Output the [x, y] coordinate of the center of the cell containing the given text.  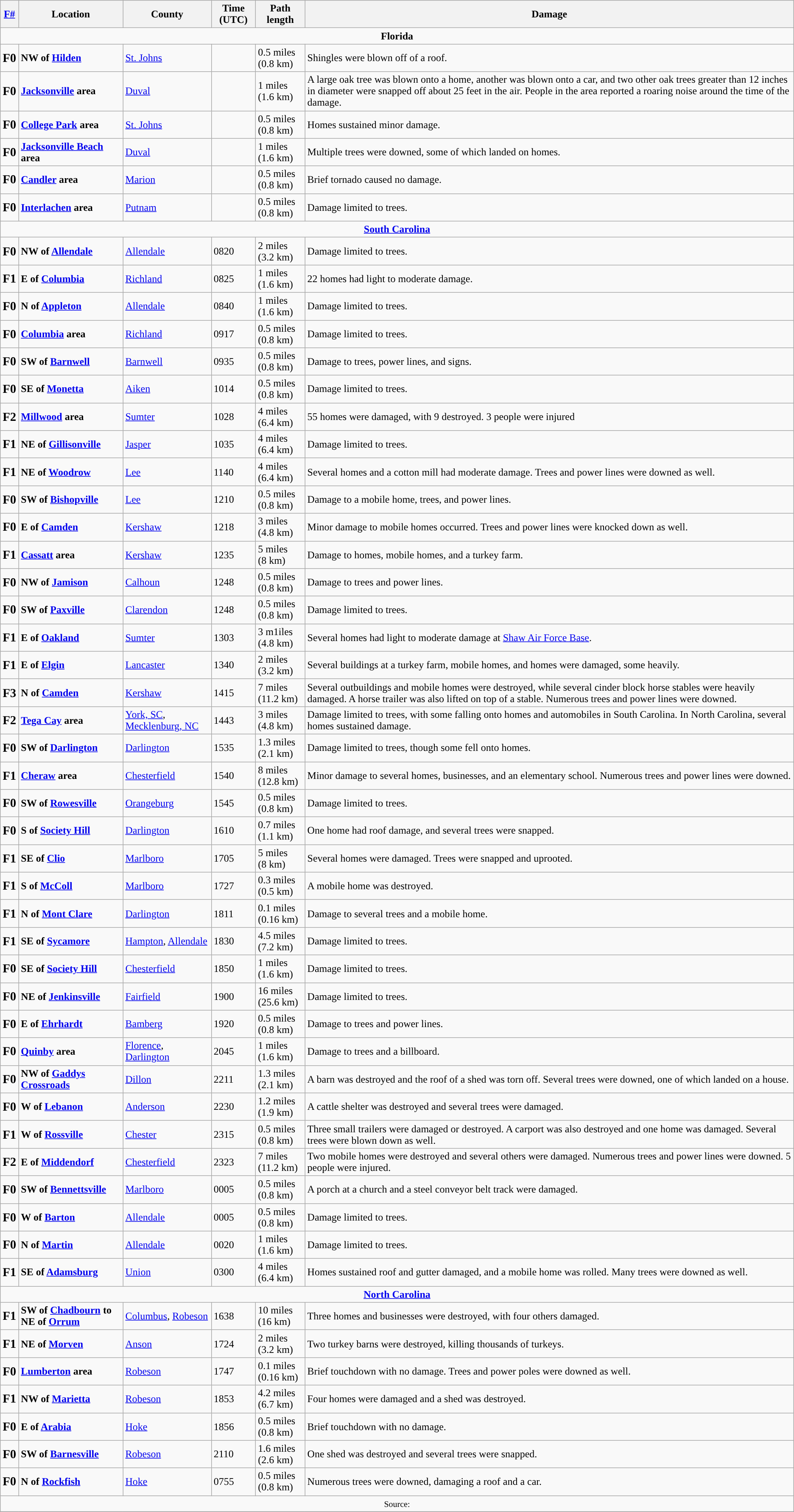
Jasper [167, 445]
1705 [233, 859]
Damage to trees, power lines, and signs. [549, 361]
Fairfield [167, 996]
Path length [280, 14]
Interlachen area [71, 207]
Homes sustained roof and gutter damaged, and a mobile home was rolled. Many trees were downed as well. [549, 1273]
E of Ehrhardt [71, 1024]
Tega Cay area [71, 720]
1900 [233, 996]
Marion [167, 180]
Cheraw area [71, 776]
Lancaster [167, 665]
2211 [233, 1079]
Four homes were damaged and a shed was destroyed. [549, 1399]
E of Columbia [71, 278]
1830 [233, 941]
Dillon [167, 1079]
N of Rockfish [71, 1481]
Minor damage to several homes, businesses, and an elementary school. Numerous trees and power lines were downed. [549, 776]
County [167, 14]
1210 [233, 500]
1545 [233, 804]
0755 [233, 1481]
0020 [233, 1245]
N of Mont Clare [71, 914]
Time (UTC) [233, 14]
A porch at a church and a steel conveyor belt track were damaged. [549, 1190]
SE of Sycamore [71, 941]
Damage to homes, mobile homes, and a turkey farm. [549, 555]
F3 [9, 692]
1747 [233, 1371]
Brief tornado caused no damage. [549, 180]
Putnam [167, 207]
Source: [397, 1504]
Brief touchdown with no damage. Trees and power poles were downed as well. [549, 1371]
SW of Barnesville [71, 1454]
1850 [233, 969]
Union [167, 1273]
1340 [233, 665]
2315 [233, 1134]
2323 [233, 1162]
2230 [233, 1106]
1303 [233, 637]
16 miles (25.6 km) [280, 996]
Several homes were damaged. Trees were snapped and uprooted. [549, 859]
N of Martin [71, 1245]
NW of Jamison [71, 582]
Florida [397, 36]
A mobile home was destroyed. [549, 886]
55 homes were damaged, with 9 destroyed. 3 people were injured [549, 417]
0300 [233, 1273]
Two turkey barns were destroyed, killing thousands of turkeys. [549, 1344]
0840 [233, 306]
1540 [233, 776]
1856 [233, 1426]
SE of Adamsburg [71, 1273]
NE of Woodrow [71, 472]
SE of Monetta [71, 389]
Millwood area [71, 417]
1028 [233, 417]
E of Camden [71, 527]
SW of Bishopville [71, 500]
SE of Society Hill [71, 969]
Hampton, Allendale [167, 941]
Several buildings at a turkey farm, mobile homes, and homes were damaged, some heavily. [549, 665]
Lumberton area [71, 1371]
Shingles were blown off of a roof. [549, 58]
0917 [233, 333]
SW of Rowesville [71, 804]
South Carolina [397, 229]
Columbia area [71, 333]
North Carolina [397, 1294]
York, SC, Mecklenburg, NC [167, 720]
SW of Barnwell [71, 361]
1218 [233, 527]
1920 [233, 1024]
W of Rossville [71, 1134]
8 miles (12.8 km) [280, 776]
S of McColl [71, 886]
Quinby area [71, 1051]
1235 [233, 555]
E of Arabia [71, 1426]
Minor damage to mobile homes occurred. Trees and power lines were knocked down as well. [549, 527]
NW of Allendale [71, 251]
Anderson [167, 1106]
1014 [233, 389]
Damage to a mobile home, trees, and power lines. [549, 500]
22 homes had light to moderate damage. [549, 278]
One home had roof damage, and several trees were snapped. [549, 831]
1853 [233, 1399]
Damage limited to trees, with some falling onto homes and automobiles in South Carolina. In North Carolina, several homes sustained damage. [549, 720]
4.2 miles (6.7 km) [280, 1399]
Jacksonville Beach area [71, 152]
Florence, Darlington [167, 1051]
1.2 miles (1.9 km) [280, 1106]
NE of Gillisonville [71, 445]
0825 [233, 278]
A cattle shelter was destroyed and several trees were damaged. [549, 1106]
Three homes and businesses were destroyed, with four others damaged. [549, 1316]
Several homes had light to moderate damage at Shaw Air Force Base. [549, 637]
Jacksonville area [71, 91]
1638 [233, 1316]
Barnwell [167, 361]
0.3 miles (0.5 km) [280, 886]
NW of Marietta [71, 1399]
1610 [233, 831]
Three small trailers were damaged or destroyed. A carport was also destroyed and one home was damaged. Several trees were blown down as well. [549, 1134]
2045 [233, 1051]
1724 [233, 1344]
Cassatt area [71, 555]
College Park area [71, 125]
Several homes and a cotton mill had moderate damage. Trees and power lines were downed as well. [549, 472]
SW of Bennettsville [71, 1190]
Bamberg [167, 1024]
Calhoun [167, 582]
Multiple trees were downed, some of which landed on homes. [549, 152]
E of Middendorf [71, 1162]
A barn was destroyed and the roof of a shed was torn off. Several trees were downed, one of which landed on a house. [549, 1079]
NW of Hilden [71, 58]
W of Lebanon [71, 1106]
SW of Darlington [71, 748]
0935 [233, 361]
E of Elgin [71, 665]
1415 [233, 692]
S of Society Hill [71, 831]
One shed was destroyed and several trees were snapped. [549, 1454]
1443 [233, 720]
Chester [167, 1134]
Numerous trees were downed, damaging a roof and a car. [549, 1481]
SW of Paxville [71, 610]
SW of Chadbourn to NE of Orrum [71, 1316]
Brief touchdown with no damage. [549, 1426]
NE of Jenkinsville [71, 996]
Damage [549, 14]
1035 [233, 445]
Location [71, 14]
Clarendon [167, 610]
Two mobile homes were destroyed and several others were damaged. Numerous trees and power lines were downed. 5 people were injured. [549, 1162]
Damage limited to trees, though some fell onto homes. [549, 748]
W of Barton [71, 1217]
NE of Morven [71, 1344]
Damage to several trees and a mobile home. [549, 914]
Columbus, Robeson [167, 1316]
NW of Gaddys Crossroads [71, 1079]
E of Oakland [71, 637]
Candler area [71, 180]
4.5 miles (7.2 km) [280, 941]
10 miles (16 km) [280, 1316]
N of Appleton [71, 306]
3 m1iles (4.8 km) [280, 637]
SE of Clio [71, 859]
1140 [233, 472]
Orangeburg [167, 804]
0.7 miles (1.1 km) [280, 831]
F# [9, 14]
0820 [233, 251]
1.6 miles (2.6 km) [280, 1454]
N of Camden [71, 692]
1811 [233, 914]
Homes sustained minor damage. [549, 125]
2110 [233, 1454]
Anson [167, 1344]
1535 [233, 748]
1727 [233, 886]
Damage to trees and a billboard. [549, 1051]
Aiken [167, 389]
